Scan for the cell matching the given text and deliver its [x, y] coordinate at center. 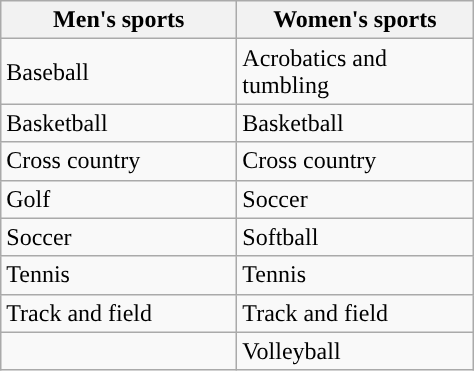
Acrobatics and tumbling [355, 72]
Volleyball [355, 351]
Softball [355, 237]
Women's sports [355, 20]
Baseball [119, 72]
Men's sports [119, 20]
Golf [119, 199]
